Output the (x, y) coordinate of the center of the cell containing the given text.  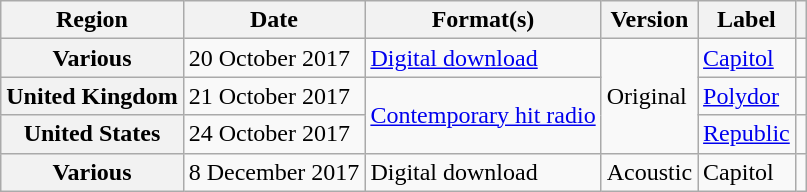
Region (92, 20)
Acoustic (649, 172)
Original (649, 96)
Date (274, 20)
Format(s) (483, 20)
Polydor (747, 96)
8 December 2017 (274, 172)
21 October 2017 (274, 96)
20 October 2017 (274, 58)
Republic (747, 134)
Label (747, 20)
Contemporary hit radio (483, 115)
United Kingdom (92, 96)
24 October 2017 (274, 134)
Version (649, 20)
United States (92, 134)
